Return (X, Y) of the center of cell containing provided text 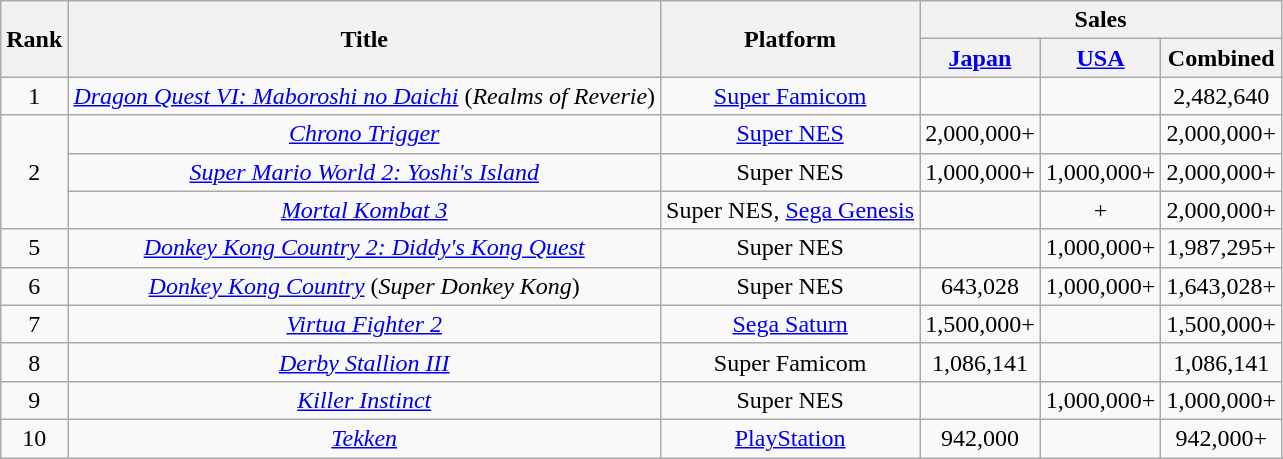
Donkey Kong Country 2: Diddy's Kong Quest (364, 248)
Mortal Kombat 3 (364, 210)
+ (1100, 210)
10 (34, 438)
Sales (1101, 20)
Donkey Kong Country (Super Donkey Kong) (364, 286)
Virtua Fighter 2 (364, 324)
1 (34, 96)
942,000 (980, 438)
5 (34, 248)
Combined (1222, 58)
1,987,295+ (1222, 248)
7 (34, 324)
643,028 (980, 286)
Derby Stallion III (364, 362)
Sega Saturn (790, 324)
Title (364, 39)
8 (34, 362)
6 (34, 286)
Rank (34, 39)
Super Mario World 2: Yoshi's Island (364, 172)
Super NES, Sega Genesis (790, 210)
Chrono Trigger (364, 134)
Platform (790, 39)
942,000+ (1222, 438)
2 (34, 172)
Dragon Quest VI: Maboroshi no Daichi (Realms of Reverie) (364, 96)
9 (34, 400)
2,482,640 (1222, 96)
Tekken (364, 438)
PlayStation (790, 438)
Killer Instinct (364, 400)
Japan (980, 58)
1,643,028+ (1222, 286)
USA (1100, 58)
